Return the [x, y] coordinate for the center point of the cell that contains the specified text.  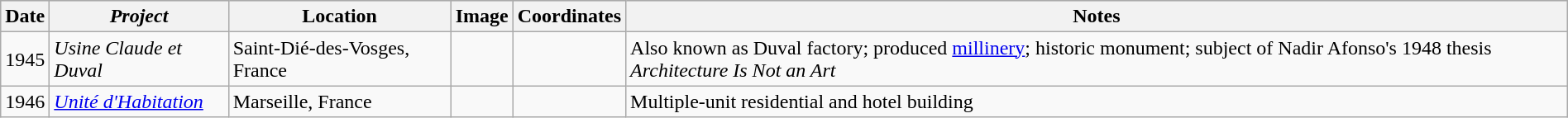
Saint-Dié-des-Vosges, France [339, 59]
Notes [1097, 17]
1945 [25, 59]
Location [339, 17]
Marseille, France [339, 101]
Usine Claude et Duval [139, 59]
Multiple-unit residential and hotel building [1097, 101]
Also known as Duval factory; produced millinery; historic monument; subject of Nadir Afonso's 1948 thesis Architecture Is Not an Art [1097, 59]
1946 [25, 101]
Image [481, 17]
Project [139, 17]
Unité d'Habitation [139, 101]
Coordinates [569, 17]
Date [25, 17]
